Return [X, Y] of the center of cell containing provided text 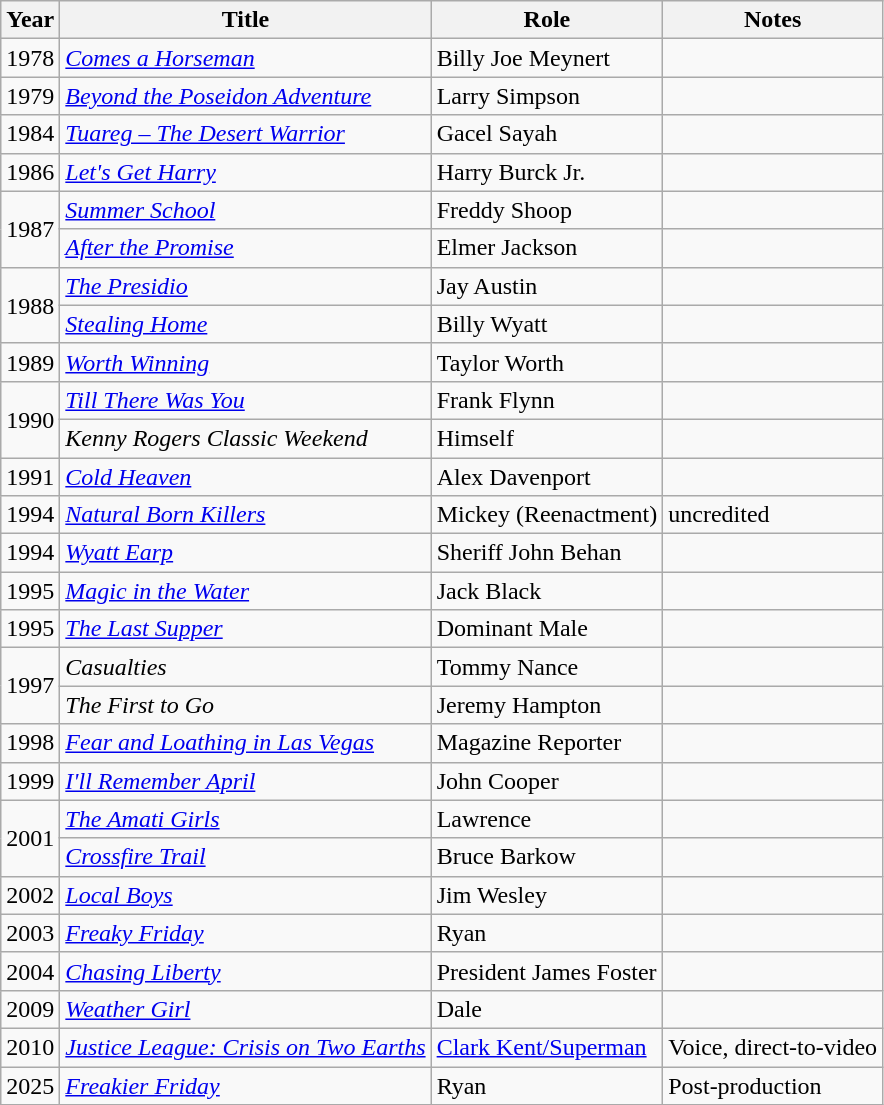
Lawrence [547, 819]
Comes a Horseman [246, 58]
Notes [773, 20]
Stealing Home [246, 324]
Jeremy Hampton [547, 705]
I'll Remember April [246, 781]
Jay Austin [547, 286]
Freddy Shoop [547, 210]
2010 [30, 1047]
Alex Davenport [547, 477]
Worth Winning [246, 362]
Billy Joe Meynert [547, 58]
Kenny Rogers Classic Weekend [246, 438]
The Amati Girls [246, 819]
Bruce Barkow [547, 857]
Crossfire Trail [246, 857]
Frank Flynn [547, 400]
Local Boys [246, 895]
Let's Get Harry [246, 172]
1987 [30, 229]
John Cooper [547, 781]
Magic in the Water [246, 591]
Sheriff John Behan [547, 553]
Jack Black [547, 591]
Post-production [773, 1085]
Taylor Worth [547, 362]
Cold Heaven [246, 477]
Billy Wyatt [547, 324]
Harry Burck Jr. [547, 172]
Year [30, 20]
uncredited [773, 515]
2025 [30, 1085]
The First to Go [246, 705]
The Presidio [246, 286]
1998 [30, 743]
2003 [30, 933]
Clark Kent/Superman [547, 1047]
After the Promise [246, 248]
1979 [30, 96]
1990 [30, 419]
1991 [30, 477]
Justice League: Crisis on Two Earths [246, 1047]
Larry Simpson [547, 96]
Casualties [246, 667]
Gacel Sayah [547, 134]
Jim Wesley [547, 895]
Freakier Friday [246, 1085]
1988 [30, 305]
Role [547, 20]
Freaky Friday [246, 933]
Till There Was You [246, 400]
The Last Supper [246, 629]
Himself [547, 438]
1978 [30, 58]
2002 [30, 895]
Magazine Reporter [547, 743]
1997 [30, 686]
Title [246, 20]
Mickey (Reenactment) [547, 515]
Voice, direct-to-video [773, 1047]
Summer School [246, 210]
Wyatt Earp [246, 553]
1986 [30, 172]
Dominant Male [547, 629]
1989 [30, 362]
President James Foster [547, 971]
1984 [30, 134]
2004 [30, 971]
1999 [30, 781]
Chasing Liberty [246, 971]
2009 [30, 1009]
Fear and Loathing in Las Vegas [246, 743]
Dale [547, 1009]
Weather Girl [246, 1009]
2001 [30, 838]
Tuareg – The Desert Warrior [246, 134]
Beyond the Poseidon Adventure [246, 96]
Tommy Nance [547, 667]
Elmer Jackson [547, 248]
Natural Born Killers [246, 515]
